Capture the cell that displays the provided text and extract its (x, y) central coordinate. 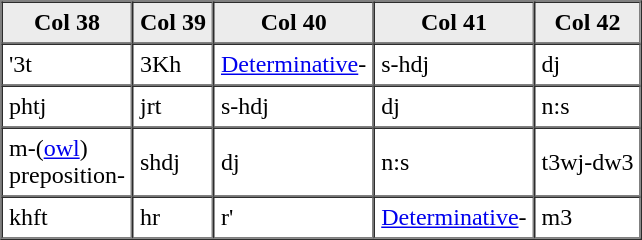
khft (68, 217)
jrt (172, 107)
Col 39 (172, 23)
r' (293, 217)
3Kh (172, 65)
'3t (68, 65)
t3wj-dw3 (588, 162)
phtj (68, 107)
Col 41 (454, 23)
shdj (172, 162)
hr (172, 217)
m-(owl)preposition- (68, 162)
Col 42 (588, 23)
m3 (588, 217)
Col 40 (293, 23)
Col 38 (68, 23)
